Pinpoint the cell where the given text exists, returning its (x, y) midpoint coordinate. 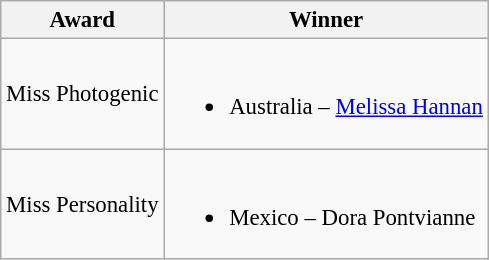
Award (82, 20)
Australia – Melissa Hannan (326, 94)
Mexico – Dora Pontvianne (326, 204)
Winner (326, 20)
Miss Personality (82, 204)
Miss Photogenic (82, 94)
